For the text-containing cell, return its midpoint in (x, y) coordinate format. 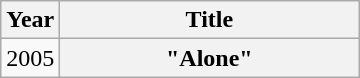
2005 (30, 58)
Year (30, 20)
Title (210, 20)
"Alone" (210, 58)
